Return the (X, Y) coordinate for the center point of the cell that contains the specified text.  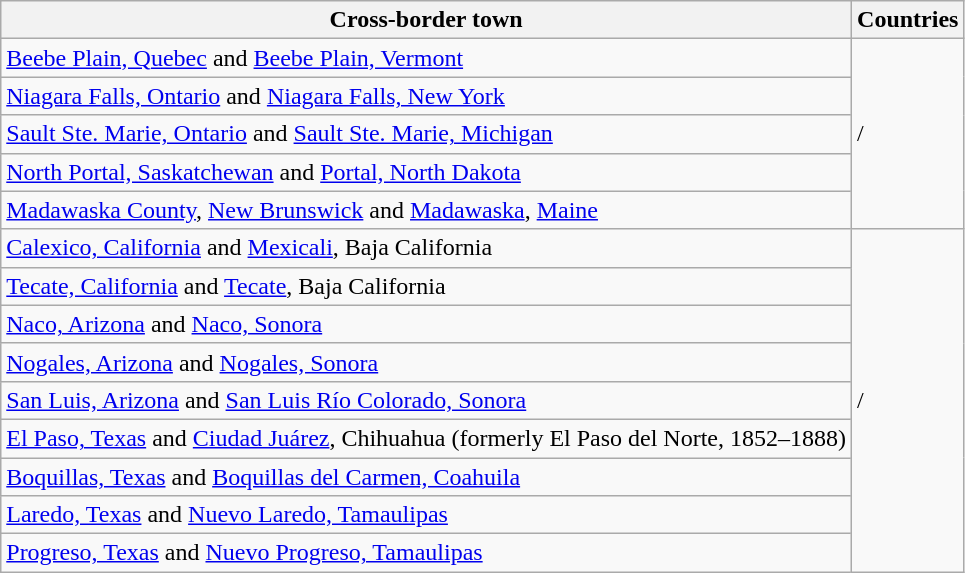
Tecate, California and Tecate, Baja California (426, 286)
Madawaska County, New Brunswick and Madawaska, Maine (426, 210)
North Portal, Saskatchewan and Portal, North Dakota (426, 172)
Beebe Plain, Quebec and Beebe Plain, Vermont (426, 58)
Laredo, Texas and Nuevo Laredo, Tamaulipas (426, 515)
Naco, Arizona and Naco, Sonora (426, 324)
San Luis, Arizona and San Luis Río Colorado, Sonora (426, 400)
El Paso, Texas and Ciudad Juárez, Chihuahua (formerly El Paso del Norte, 1852–1888) (426, 438)
Countries (908, 20)
Calexico, California and Mexicali, Baja California (426, 248)
Boquillas, Texas and Boquillas del Carmen, Coahuila (426, 477)
Nogales, Arizona and Nogales, Sonora (426, 362)
Progreso, Texas and Nuevo Progreso, Tamaulipas (426, 553)
Sault Ste. Marie, Ontario and Sault Ste. Marie, Michigan (426, 134)
Niagara Falls, Ontario and Niagara Falls, New York (426, 96)
Cross-border town (426, 20)
